Detect which cell encompasses the target text, then output its (X, Y) center coordinate. 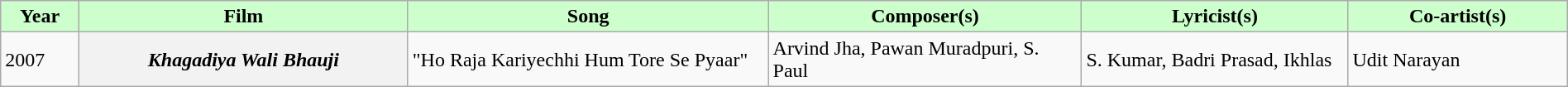
Film (243, 17)
Udit Narayan (1457, 60)
"Ho Raja Kariyechhi Hum Tore Se Pyaar" (588, 60)
Song (588, 17)
Khagadiya Wali Bhauji (243, 60)
Composer(s) (925, 17)
Year (40, 17)
2007 (40, 60)
Lyricist(s) (1215, 17)
Co-artist(s) (1457, 17)
S. Kumar, Badri Prasad, Ikhlas (1215, 60)
Arvind Jha, Pawan Muradpuri, S. Paul (925, 60)
